Output the (X, Y) coordinate of the center of the cell containing the given text.  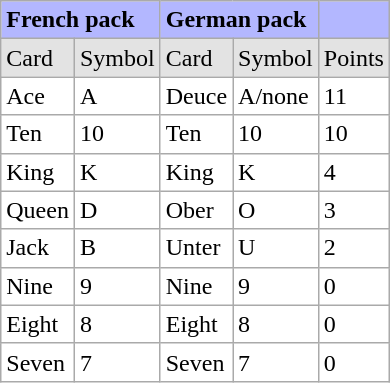
Ober (196, 210)
A (117, 96)
Points (354, 58)
B (117, 248)
2 (354, 248)
Ace (38, 96)
11 (354, 96)
Jack (38, 248)
4 (354, 172)
U (276, 248)
D (117, 210)
French pack (80, 20)
Unter (196, 248)
German pack (239, 20)
O (276, 210)
Queen (38, 210)
A/none (276, 96)
3 (354, 210)
Deuce (196, 96)
